Pinpoint the cell where the given text exists, returning its (X, Y) midpoint coordinate. 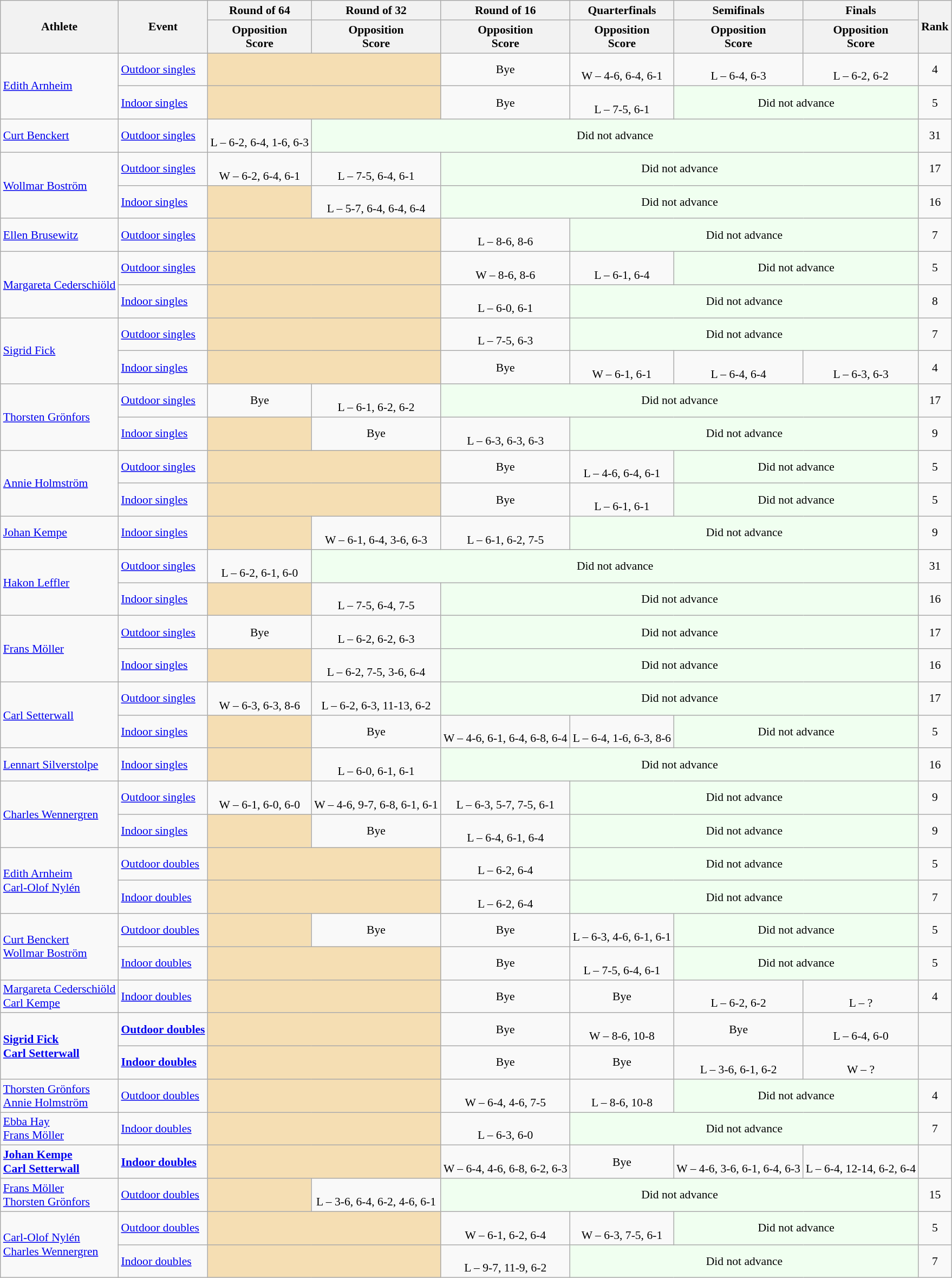
L – 6-2, 6-1, 6-0 (260, 566)
Edith ArnheimCarl-Olof Nylén (60, 881)
L – 6-3, 5-7, 7-5, 6-1 (506, 798)
Frans Möller (60, 649)
Sigrid Fick (60, 351)
Ellen Brusewitz (60, 235)
Sigrid FickCarl Setterwall (60, 1046)
Round of 32 (376, 10)
Semifinals (739, 10)
15 (935, 1195)
L – 7-5, 6-1 (622, 103)
L – 6-3, 6-3, 6-3 (506, 433)
Athlete (60, 27)
Carl Setterwall (60, 715)
W – 8-6, 10-8 (622, 1030)
L – 6-2, 6-2, 6-3 (376, 633)
Thorsten GrönforsAnnie Holmström (60, 1096)
L – ? (861, 996)
L – 6-1, 6-1 (622, 500)
L – 6-4, 6-0 (861, 1030)
W – 4-6, 9-7, 6-8, 6-1, 6-1 (376, 798)
L – 6-0, 6-1 (506, 301)
L – 6-4, 6-3 (739, 69)
W – 6-2, 6-4, 6-1 (260, 169)
L – 5-7, 6-4, 6-4, 6-4 (376, 201)
Thorsten Grönfors (60, 417)
W – 6-3, 6-3, 8-6 (260, 699)
L – 6-2, 7-5, 3-6, 6-4 (376, 665)
W – 4-6, 6-4, 6-1 (622, 69)
W – ? (861, 1062)
Charles Wennergren (60, 814)
Johan KempeCarl Setterwall (60, 1162)
Round of 16 (506, 10)
L – 6-3, 6-0 (506, 1129)
L – 3-6, 6-1, 6-2 (739, 1062)
Round of 64 (260, 10)
L – 8-6, 10-8 (622, 1096)
L – 6-3, 4-6, 6-1, 6-1 (622, 930)
L – 3-6, 6-4, 6-2, 4-6, 6-1 (376, 1195)
W – 6-1, 6-0, 6-0 (260, 798)
Johan Kempe (60, 533)
L – 6-3, 6-3 (861, 367)
L – 9-7, 11-9, 6-2 (506, 1261)
Margareta Cederschiöld (60, 285)
L – 7-5, 6-4, 7-5 (376, 599)
L – 8-6, 8-6 (506, 235)
L – 4-6, 6-4, 6-1 (622, 467)
Curt BenckertWollmar Boström (60, 947)
W – 6-1, 6-4, 3-6, 6-3 (376, 533)
Frans MöllerThorsten Grönfors (60, 1195)
Lennart Silverstolpe (60, 765)
Rank (935, 27)
Finals (861, 10)
L – 6-4, 1-6, 6-3, 8-6 (622, 731)
W – 4-6, 6-1, 6-4, 6-8, 6-4 (506, 731)
Curt Benckert (60, 135)
W – 6-4, 4-6, 6-8, 6-2, 6-3 (506, 1162)
L – 6-0, 6-1, 6-1 (376, 765)
L – 6-4, 6-1, 6-4 (506, 831)
W – 6-1, 6-2, 6-4 (506, 1228)
W – 8-6, 8-6 (506, 269)
Margareta CederschiöldCarl Kempe (60, 996)
Quarterfinals (622, 10)
L – 7-5, 6-3 (506, 335)
W – 6-3, 7-5, 6-1 (622, 1228)
L – 6-2, 6-3, 11-13, 6-2 (376, 699)
Annie Holmström (60, 483)
L – 6-2, 6-4, 1-6, 6-3 (260, 135)
Wollmar Boström (60, 185)
W – 6-1, 6-1 (622, 367)
L – 6-1, 6-2, 6-2 (376, 401)
Hakon Leffler (60, 583)
W – 6-4, 4-6, 7-5 (506, 1096)
L – 6-1, 6-2, 7-5 (506, 533)
L – 6-1, 6-4 (622, 269)
Edith Arnheim (60, 86)
Carl-Olof NylénCharles Wennergren (60, 1244)
8 (935, 301)
W – 4-6, 3-6, 6-1, 6-4, 6-3 (739, 1162)
Ebba HayFrans Möller (60, 1129)
L – 6-4, 6-4 (739, 367)
Event (162, 27)
L – 6-4, 12-14, 6-2, 6-4 (861, 1162)
